Identify which cell holds the provided text, then report its (X, Y) central coordinate. 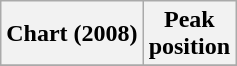
Peakposition (189, 34)
Chart (2008) (72, 34)
